Return the [X, Y] coordinate for the center point of the cell that contains the specified text.  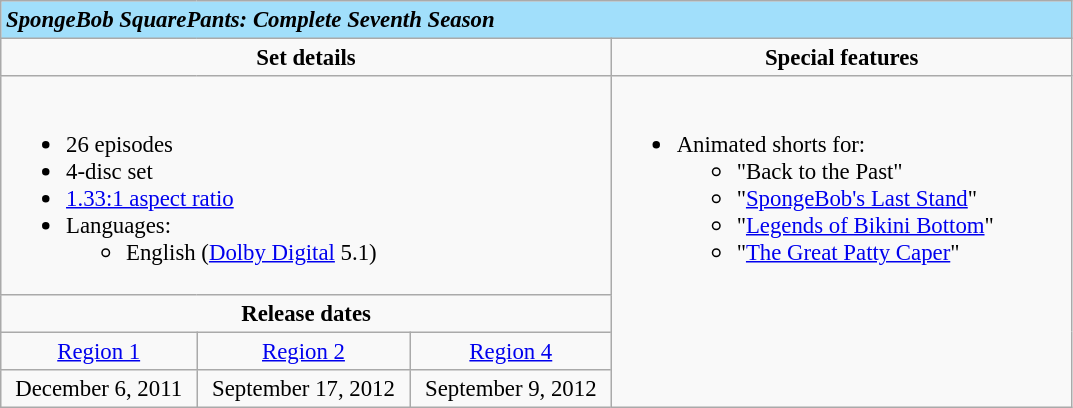
SpongeBob SquarePants: Complete Seventh Season [536, 20]
Set details [306, 58]
December 6, 2011 [99, 388]
September 17, 2012 [304, 388]
Release dates [306, 313]
September 9, 2012 [510, 388]
Region 2 [304, 351]
Region 1 [99, 351]
Animated shorts for:"Back to the Past""SpongeBob's Last Stand""Legends of Bikini Bottom""The Great Patty Caper" [842, 242]
26 episodes4-disc set1.33:1 aspect ratioLanguages:English (Dolby Digital 5.1) [306, 185]
Special features [842, 58]
Region 4 [510, 351]
